Scan for the cell matching the given text and deliver its (X, Y) coordinate at center. 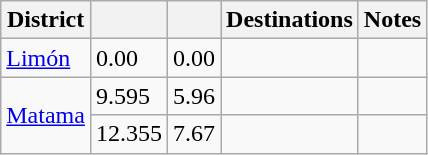
District (46, 20)
Destinations (290, 20)
7.67 (194, 134)
5.96 (194, 96)
Limón (46, 58)
12.355 (128, 134)
Matama (46, 115)
Notes (392, 20)
9.595 (128, 96)
